Search for the cell housing the specified text and yield its (X, Y) center coordinate. 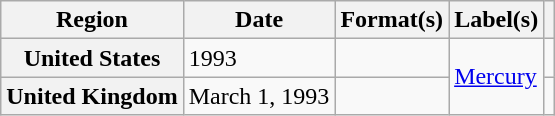
March 1, 1993 (259, 96)
Label(s) (496, 20)
Format(s) (392, 20)
Date (259, 20)
Mercury (496, 77)
United States (92, 58)
United Kingdom (92, 96)
1993 (259, 58)
Region (92, 20)
